Output the [X, Y] coordinate of the center of the cell containing the given text.  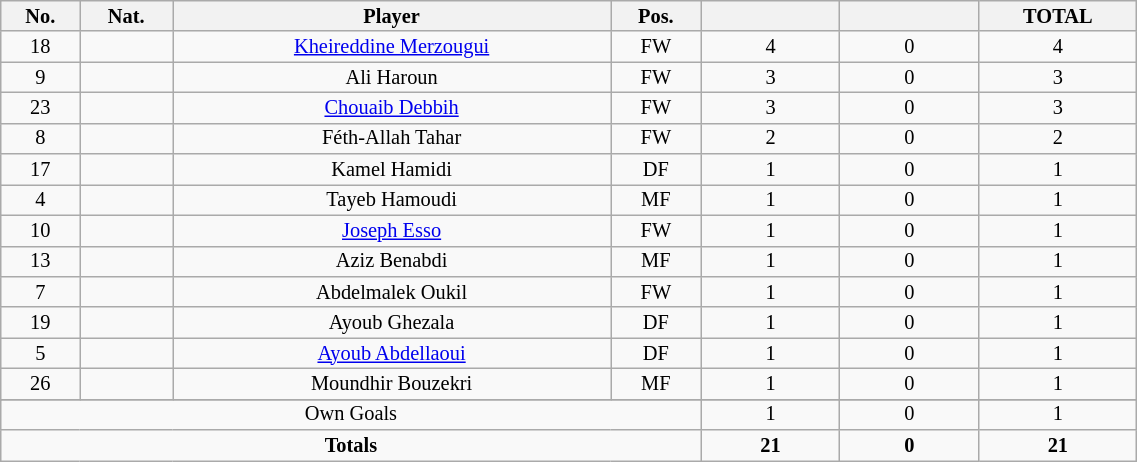
Totals [351, 446]
26 [40, 384]
No. [40, 16]
7 [40, 292]
Pos. [656, 16]
Kheireddine Merzougui [392, 46]
TOTAL [1058, 16]
Ayoub Abdellaoui [392, 354]
18 [40, 46]
Tayeb Hamoudi [392, 200]
5 [40, 354]
Ali Haroun [392, 78]
Féth-Allah Tahar [392, 138]
9 [40, 78]
Player [392, 16]
8 [40, 138]
17 [40, 170]
Nat. [126, 16]
Aziz Benabdi [392, 262]
23 [40, 108]
Chouaib Debbih [392, 108]
10 [40, 230]
Abdelmalek Oukil [392, 292]
Joseph Esso [392, 230]
Kamel Hamidi [392, 170]
Own Goals [351, 414]
19 [40, 322]
13 [40, 262]
Ayoub Ghezala [392, 322]
Moundhir Bouzekri [392, 384]
